For the text-containing cell, return its midpoint in [x, y] coordinate format. 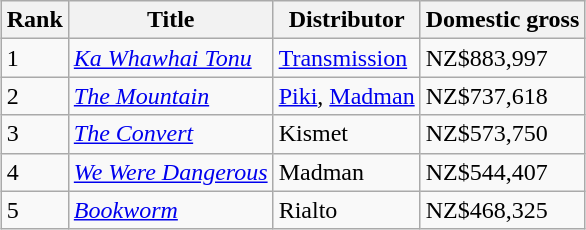
NZ$573,750 [502, 134]
The Mountain [170, 96]
3 [34, 134]
The Convert [170, 134]
Distributor [346, 20]
NZ$737,618 [502, 96]
4 [34, 172]
Title [170, 20]
NZ$468,325 [502, 210]
Madman [346, 172]
Kismet [346, 134]
Domestic gross [502, 20]
Transmission [346, 58]
Rialto [346, 210]
5 [34, 210]
Ka Whawhai Tonu [170, 58]
Piki, Madman [346, 96]
We Were Dangerous [170, 172]
2 [34, 96]
1 [34, 58]
NZ$544,407 [502, 172]
NZ$883,997 [502, 58]
Rank [34, 20]
Bookworm [170, 210]
